Locate the cell with the specified text and output its [X, Y] center coordinate. 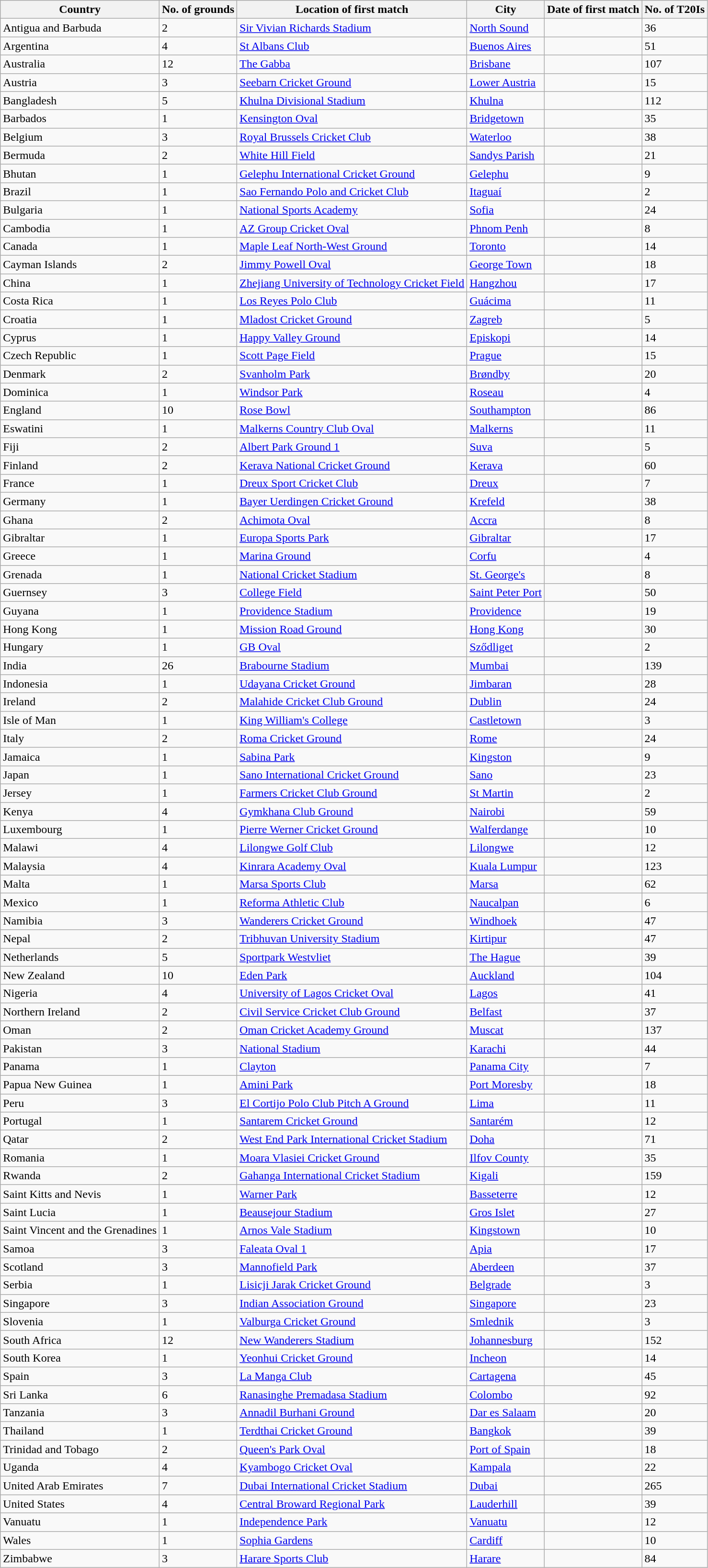
Bangkok [506, 1431]
Ilfov County [506, 1158]
Brisbane [506, 64]
New Zealand [80, 975]
Saint Kitts and Nevis [80, 1194]
Marina Ground [352, 556]
Kirtipur [506, 939]
265 [674, 1486]
Lilongwe Golf Club [352, 848]
The Hague [506, 957]
Spain [80, 1376]
Khulna Divisional Stadium [352, 101]
Dublin [506, 702]
Gahanga International Cricket Stadium [352, 1176]
Trinidad and Tobago [80, 1449]
Annadil Burhani Ground [352, 1413]
Accra [506, 519]
Happy Valley Ground [352, 338]
Khulna [506, 101]
Pakistan [80, 1048]
Eswatini [80, 429]
Mexico [80, 902]
Prague [506, 356]
Cayman Islands [80, 265]
Jimbaran [506, 684]
Panama City [506, 1066]
Moara Vlasiei Cricket Ground [352, 1158]
Hungary [80, 647]
Zimbabwe [80, 1558]
Corfu [506, 556]
Antigua and Barbuda [80, 28]
Rome [506, 738]
59 [674, 812]
84 [674, 1558]
Gymkhana Club Ground [352, 812]
City [506, 10]
60 [674, 465]
Port Moresby [506, 1084]
Bayer Uerdingen Cricket Ground [352, 501]
Europa Sports Park [352, 538]
China [80, 283]
Malaysia [80, 866]
Sri Lanka [80, 1395]
Central Broward Regional Park [352, 1504]
Sportpark Westvliet [352, 957]
Maple Leaf North-West Ground [352, 247]
Mannofield Park [352, 1267]
123 [674, 866]
22 [674, 1467]
Malawi [80, 848]
St Martin [506, 793]
Scotland [80, 1267]
44 [674, 1048]
Eden Park [352, 975]
Marsa [506, 884]
Doha [506, 1139]
Guyana [80, 611]
Nepal [80, 939]
Lisicji Jarak Cricket Ground [352, 1285]
Pierre Werner Cricket Ground [352, 830]
Slovenia [80, 1321]
No. of T20Is [674, 10]
No. of grounds [198, 10]
Aberdeen [506, 1267]
137 [674, 1030]
Port of Spain [506, 1449]
Phnom Penh [506, 228]
South Africa [80, 1340]
Independence Park [352, 1522]
Ghana [80, 519]
Terdthai Cricket Ground [352, 1431]
71 [674, 1139]
North Sound [506, 28]
Malahide Cricket Club Ground [352, 702]
50 [674, 593]
Muscat [506, 1030]
Jimmy Powell Oval [352, 265]
Naucalpan [506, 902]
27 [674, 1212]
36 [674, 28]
Guácima [506, 301]
Bridgetown [506, 119]
Malkerns Country Club Oval [352, 429]
Indonesia [80, 684]
Dominica [80, 392]
152 [674, 1340]
Oman Cricket Academy Ground [352, 1030]
Northern Ireland [80, 1012]
159 [674, 1176]
George Town [506, 265]
Roma Cricket Ground [352, 738]
Netherlands [80, 957]
Apia [506, 1249]
St Albans Club [352, 46]
Denmark [80, 374]
26 [198, 666]
University of Lagos Cricket Oval [352, 993]
Achimota Oval [352, 519]
Clayton [352, 1066]
Brazil [80, 192]
St. George's [506, 575]
Mission Road Ground [352, 629]
Farmers Cricket Club Ground [352, 793]
Cardiff [506, 1540]
Bermuda [80, 155]
Japan [80, 775]
Kigali [506, 1176]
Grenada [80, 575]
Windsor Park [352, 392]
Dubai [506, 1486]
Bangladesh [80, 101]
Episkopi [506, 338]
Johannesburg [506, 1340]
India [80, 666]
La Manga Club [352, 1376]
Auckland [506, 975]
Belgrade [506, 1285]
Sano International Cricket Ground [352, 775]
Belfast [506, 1012]
Australia [80, 64]
South Korea [80, 1358]
Warner Park [352, 1194]
51 [674, 46]
Date of first match [593, 10]
Guernsey [80, 593]
28 [674, 684]
Itaguaí [506, 192]
Germany [80, 501]
Windhoek [506, 921]
Austria [80, 82]
Kinrara Academy Oval [352, 866]
Lower Austria [506, 82]
Italy [80, 738]
Fiji [80, 447]
White Hill Field [352, 155]
Udayana Cricket Ground [352, 684]
Gros Islet [506, 1212]
Providence Stadium [352, 611]
Serbia [80, 1285]
Canada [80, 247]
Oman [80, 1030]
Jamaica [80, 756]
Los Reyes Polo Club [352, 301]
Roseau [506, 392]
Isle of Man [80, 720]
Bhutan [80, 173]
112 [674, 101]
Location of first match [352, 10]
Brabourne Stadium [352, 666]
Svanholm Park [352, 374]
Tribhuvan University Stadium [352, 939]
National Cricket Stadium [352, 575]
King William's College [352, 720]
Malta [80, 884]
Costa Rica [80, 301]
45 [674, 1376]
Kuala Lumpur [506, 866]
Toronto [506, 247]
Lagos [506, 993]
Belgium [80, 137]
Indian Association Ground [352, 1303]
Santarem Cricket Ground [352, 1121]
Valburga Cricket Ground [352, 1321]
AZ Group Cricket Oval [352, 228]
Saint Lucia [80, 1212]
62 [674, 884]
Zagreb [506, 319]
Nigeria [80, 993]
Country [80, 10]
Mumbai [506, 666]
Jersey [80, 793]
Sophia Gardens [352, 1540]
West End Park International Cricket Stadium [352, 1139]
86 [674, 410]
The Gabba [352, 64]
Cambodia [80, 228]
Civil Service Cricket Club Ground [352, 1012]
21 [674, 155]
El Cortijo Polo Club Pitch A Ground [352, 1103]
Croatia [80, 319]
Sabina Park [352, 756]
College Field [352, 593]
Providence [506, 611]
Brøndby [506, 374]
19 [674, 611]
Namibia [80, 921]
Dar es Salaam [506, 1413]
Reforma Athletic Club [352, 902]
Saint Peter Port [506, 593]
Barbados [80, 119]
Kensington Oval [352, 119]
Seebarn Cricket Ground [352, 82]
Czech Republic [80, 356]
Uganda [80, 1467]
Dubai International Cricket Stadium [352, 1486]
Royal Brussels Cricket Club [352, 137]
Kingston [506, 756]
104 [674, 975]
Mladost Cricket Ground [352, 319]
Thailand [80, 1431]
Incheon [506, 1358]
Lauderhill [506, 1504]
Gelephu International Cricket Ground [352, 173]
Southampton [506, 410]
United States [80, 1504]
Sandys Parish [506, 155]
Lilongwe [506, 848]
Buenos Aires [506, 46]
Scott Page Field [352, 356]
Kyambogo Cricket Oval [352, 1467]
GB Oval [352, 647]
Amini Park [352, 1084]
41 [674, 993]
Wanderers Cricket Ground [352, 921]
107 [674, 64]
Qatar [80, 1139]
Marsa Sports Club [352, 884]
Lima [506, 1103]
National Sports Academy [352, 210]
Faleata Oval 1 [352, 1249]
France [80, 483]
Zhejiang University of Technology Cricket Field [352, 283]
Beausejour Stadium [352, 1212]
Harare [506, 1558]
Suva [506, 447]
Finland [80, 465]
Wales [80, 1540]
Arnos Vale Stadium [352, 1230]
Albert Park Ground 1 [352, 447]
Kerava National Cricket Ground [352, 465]
Santarém [506, 1121]
Ranasinghe Premadasa Stadium [352, 1395]
Saint Vincent and the Grenadines [80, 1230]
Castletown [506, 720]
Samoa [80, 1249]
Bulgaria [80, 210]
Portugal [80, 1121]
Colombo [506, 1395]
Karachi [506, 1048]
Rwanda [80, 1176]
Sao Fernando Polo and Cricket Club [352, 192]
139 [674, 666]
Greece [80, 556]
New Wanderers Stadium [352, 1340]
England [80, 410]
Gelephu [506, 173]
Sir Vivian Richards Stadium [352, 28]
Sofia [506, 210]
Rose Bowl [352, 410]
Hangzhou [506, 283]
Queen's Park Oval [352, 1449]
Ireland [80, 702]
Kingstown [506, 1230]
Romania [80, 1158]
Argentina [80, 46]
Panama [80, 1066]
National Stadium [352, 1048]
Malkerns [506, 429]
United Arab Emirates [80, 1486]
Kerava [506, 465]
Sződliget [506, 647]
Basseterre [506, 1194]
Yeonhui Cricket Ground [352, 1358]
Cyprus [80, 338]
Kampala [506, 1467]
Sano [506, 775]
Dreux Sport Cricket Club [352, 483]
Nairobi [506, 812]
Kenya [80, 812]
30 [674, 629]
Dreux [506, 483]
Papua New Guinea [80, 1084]
Smlednik [506, 1321]
Walferdange [506, 830]
Harare Sports Club [352, 1558]
Waterloo [506, 137]
Peru [80, 1103]
Luxembourg [80, 830]
Tanzania [80, 1413]
Krefeld [506, 501]
92 [674, 1395]
Cartagena [506, 1376]
